Scan for the cell matching the given text and deliver its [x, y] coordinate at center. 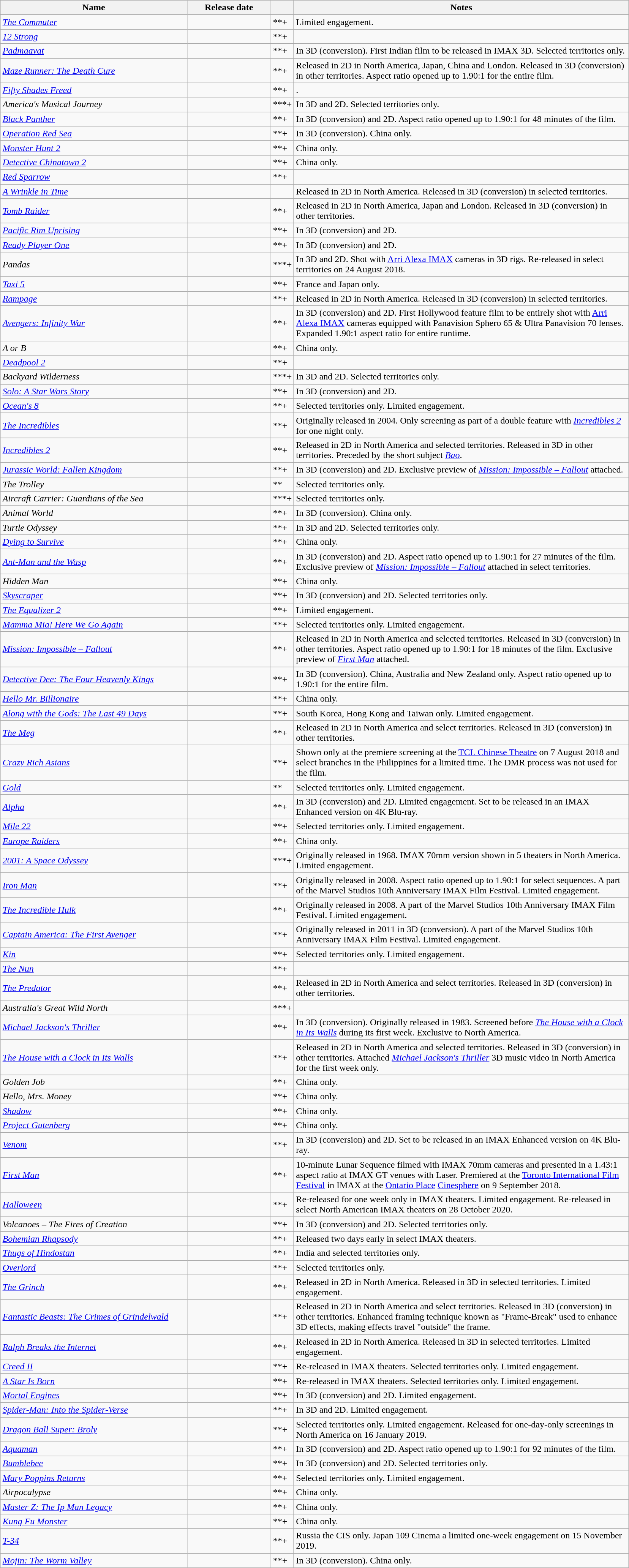
In 3D (conversion). First Indian film to be released in IMAX 3D. Selected territories only. [461, 51]
Australia's Great Wild North [93, 1008]
Hello, Mrs. Money [93, 1096]
Re-released for one week only in IMAX theaters. Limited engagement. Re-released in select North American IMAX theaters on 28 October 2020. [461, 1205]
Hidden Man [93, 581]
Project Gutenberg [93, 1125]
Pandas [93, 264]
The Incredibles [93, 425]
The Predator [93, 988]
Thugs of Hindostan [93, 1253]
Golden Job [93, 1082]
Pacific Rim Uprising [93, 231]
Bumblebee [93, 1464]
Crazy Rich Asians [93, 762]
Captain America: The First Avenger [93, 934]
Overlord [93, 1268]
Gold [93, 787]
Creed II [93, 1366]
The Equalizer 2 [93, 610]
The Nun [93, 969]
Mary Poppins Returns [93, 1478]
Originally released in 1968. IMAX 70mm version shown in 5 theaters in North America. Limited engagement. [461, 861]
Mamma Mia! Here We Go Again [93, 624]
The Meg [93, 732]
The Incredible Hulk [93, 910]
Originally released in 2011 in 3D (conversion). A part of the Marvel Studios 10th Anniversary IMAX Film Festival. Limited engagement. [461, 934]
Name [93, 8]
Released two days early in select IMAX theaters. [461, 1239]
Dying to Survive [93, 542]
Kin [93, 954]
Along with the Gods: The Last 49 Days [93, 713]
In 3D (conversion) and 2D. Limited engagement. [461, 1395]
In 3D (conversion). China, Australia and New Zealand only. Aspect ratio opened up to 1.90:1 for the entire film. [461, 679]
India and selected territories only. [461, 1253]
2001: A Space Odyssey [93, 861]
Iron Man [93, 885]
Airpocalypse [93, 1492]
The Grinch [93, 1287]
Mile 22 [93, 827]
Volcanoes – The Fires of Creation [93, 1224]
Released in 2D in North America and selected territories. Released in 3D in other territories. Preceded by the short subject Bao. [461, 450]
Skyscraper [93, 596]
Hello Mr. Billionaire [93, 699]
Mission: Impossible – Fallout [93, 649]
12 Strong [93, 36]
Master Z: The Ip Man Legacy [93, 1507]
Red Sparrow [93, 177]
Alpha [93, 807]
Monster Hunt 2 [93, 148]
Release date [229, 8]
Detective Chinatown 2 [93, 162]
Avengers: Infinity War [93, 323]
In 3D (conversion) and 2D. Exclusive preview of Mission: Impossible – Fallout attached. [461, 469]
The Commuter [93, 22]
Halloween [93, 1205]
Russia the CIS only. Japan 109 Cinema a limited one-week engagement on 15 November 2019. [461, 1541]
Bohemian Rhapsody [93, 1239]
Black Panther [93, 119]
Aircraft Carrier: Guardians of the Sea [93, 499]
Notes [461, 8]
Taxi 5 [93, 284]
Tomb Raider [93, 211]
Dragon Ball Super: Broly [93, 1429]
The Trolley [93, 484]
Ant-Man and the Wasp [93, 561]
A Star Is Born [93, 1381]
In 3D and 2D. Limited engagement. [461, 1410]
Animal World [93, 513]
Michael Jackson's Thriller [93, 1027]
Deadpool 2 [93, 362]
Backyard Wilderness [93, 377]
Turtle Odyssey [93, 528]
In 3D (conversion) and 2D. Aspect ratio opened up to 1.90:1 for 48 minutes of the film. [461, 119]
Jurassic World: Fallen Kingdom [93, 469]
In 3D and 2D. Shot with Arri Alexa IMAX cameras in 3D rigs. Re-released in select territories on 24 August 2018. [461, 264]
Fifty Shades Freed [93, 90]
In 3D (conversion) and 2D. Aspect ratio opened up to 1.90:1 for 92 minutes of the film. [461, 1449]
Ralph Breaks the Internet [93, 1347]
Incredibles 2 [93, 450]
Ocean's 8 [93, 406]
Solo: A Star Wars Story [93, 391]
France and Japan only. [461, 284]
Venom [93, 1145]
The House with a Clock in Its Walls [93, 1057]
Europe Raiders [93, 841]
Maze Runner: The Death Cure [93, 71]
Padmaavat [93, 51]
Ready Player One [93, 245]
Released in 2D in North America, Japan and London. Released in 3D (conversion) in other territories. [461, 211]
In 3D (conversion) and 2D. Set to be released in an IMAX Enhanced version on 4K Blu-ray. [461, 1145]
Mortal Engines [93, 1395]
Fantastic Beasts: The Crimes of Grindelwald [93, 1317]
South Korea, Hong Kong and Taiwan only. Limited engagement. [461, 713]
Shadow [93, 1111]
Originally released in 2004. Only screening as part of a double feature with Incredibles 2 for one night only. [461, 425]
A or B [93, 348]
Originally released in 2008. A part of the Marvel Studios 10th Anniversary IMAX Film Festival. Limited engagement. [461, 910]
Aquaman [93, 1449]
Operation Red Sea [93, 133]
First Man [93, 1175]
America's Musical Journey [93, 104]
A Wrinkle in Time [93, 191]
. [461, 90]
T-34 [93, 1541]
In 3D (conversion) and 2D. Limited engagement. Set to be released in an IMAX Enhanced version on 4K Blu-ray. [461, 807]
Spider-Man: Into the Spider-Verse [93, 1410]
Mojin: The Worm Valley [93, 1560]
Detective Dee: The Four Heavenly Kings [93, 679]
Kung Fu Monster [93, 1521]
Selected territories only. Limited engagement. Released for one-day-only screenings in North America on 16 January 2019. [461, 1429]
Rampage [93, 299]
